Locate the cell with the specified text and output its (x, y) center coordinate. 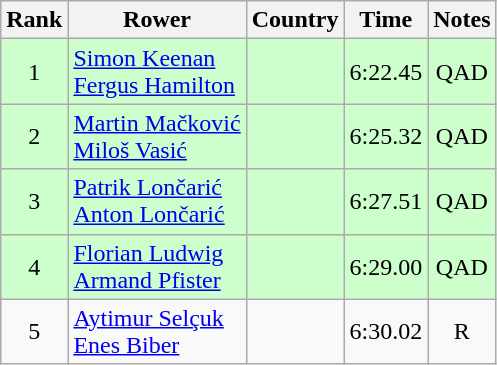
2 (34, 136)
5 (34, 332)
Patrik LončarićAnton Lončarić (157, 202)
Aytimur SelçukEnes Biber (157, 332)
Martin MačkovićMiloš Vasić (157, 136)
4 (34, 266)
6:25.32 (386, 136)
R (462, 332)
Rank (34, 20)
Notes (462, 20)
6:22.45 (386, 72)
Country (295, 20)
Rower (157, 20)
1 (34, 72)
3 (34, 202)
Simon KeenanFergus Hamilton (157, 72)
6:27.51 (386, 202)
6:29.00 (386, 266)
Time (386, 20)
Florian LudwigArmand Pfister (157, 266)
6:30.02 (386, 332)
